Return (x, y) of the center of cell containing provided text 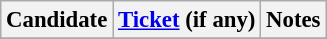
Notes (294, 20)
Ticket (if any) (187, 20)
Candidate (57, 20)
